Search for the cell housing the specified text and yield its [X, Y] center coordinate. 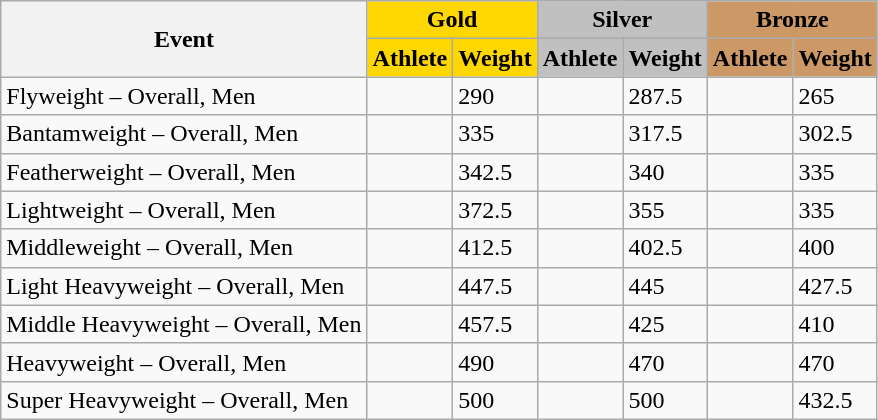
290 [495, 96]
445 [665, 286]
Heavyweight – Overall, Men [184, 362]
410 [835, 324]
287.5 [665, 96]
372.5 [495, 210]
302.5 [835, 134]
Middleweight – Overall, Men [184, 248]
342.5 [495, 172]
Bronze [792, 20]
Lightweight – Overall, Men [184, 210]
Event [184, 39]
Light Heavyweight – Overall, Men [184, 286]
Featherweight – Overall, Men [184, 172]
355 [665, 210]
340 [665, 172]
Bantamweight – Overall, Men [184, 134]
317.5 [665, 134]
490 [495, 362]
Super Heavyweight – Overall, Men [184, 400]
Flyweight – Overall, Men [184, 96]
425 [665, 324]
Silver [622, 20]
447.5 [495, 286]
427.5 [835, 286]
265 [835, 96]
412.5 [495, 248]
432.5 [835, 400]
402.5 [665, 248]
400 [835, 248]
457.5 [495, 324]
Gold [452, 20]
Middle Heavyweight – Overall, Men [184, 324]
